Detect which cell encompasses the target text, then output its [x, y] center coordinate. 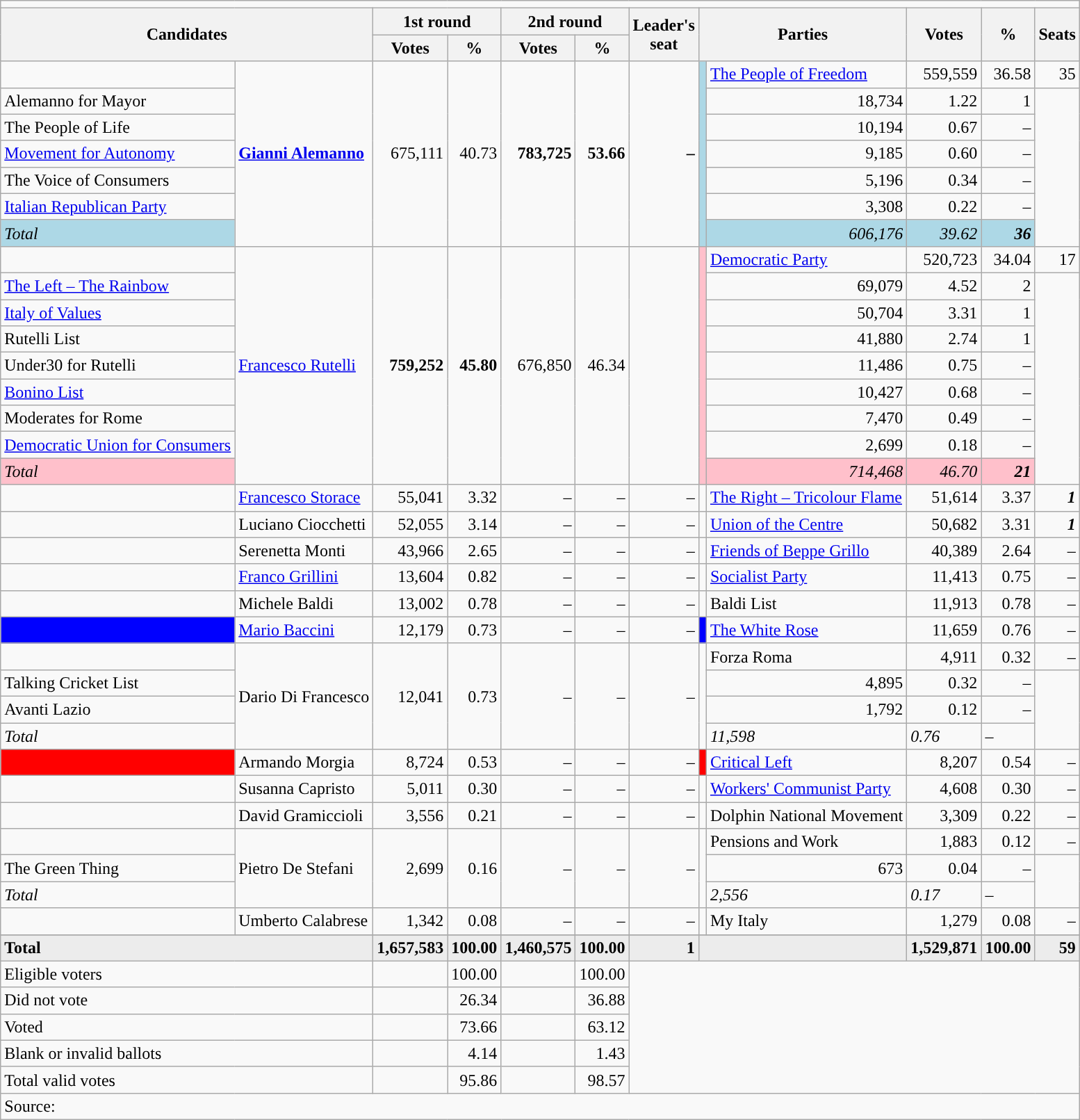
Gianni Alemanno [304, 154]
Candidates [187, 35]
4,895 [806, 683]
Rutelli List [118, 339]
3,308 [806, 206]
8,207 [944, 763]
Italy of Values [118, 312]
8,724 [410, 763]
The People of Life [118, 127]
Baldi List [806, 603]
3.32 [474, 498]
12,041 [410, 696]
73.66 [474, 1027]
Umberto Calabrese [304, 921]
69,079 [806, 286]
The Voice of Consumers [118, 180]
1,792 [806, 709]
Mario Baccini [304, 630]
0.53 [474, 763]
53.66 [602, 154]
0.04 [944, 868]
3.37 [1008, 498]
1,342 [410, 921]
The Left – The Rainbow [118, 286]
35 [1057, 74]
7,470 [806, 419]
Forza Roma [806, 656]
Total valid votes [187, 1080]
Moderates for Rome [118, 419]
Pensions and Work [806, 842]
41,880 [806, 339]
11,413 [944, 577]
Eligible voters [187, 974]
Michele Baldi [304, 603]
26.34 [474, 1000]
1,883 [944, 842]
43,966 [410, 551]
45.80 [474, 366]
52,055 [410, 524]
The Right – Tricolour Flame [806, 498]
Italian Republican Party [118, 206]
Blank or invalid ballots [187, 1053]
Dolphin National Movement [806, 815]
13,604 [410, 577]
63.12 [602, 1027]
Democratic Union for Consumers [118, 445]
3,556 [410, 815]
2,556 [806, 895]
Friends of Beppe Grillo [806, 551]
11,486 [806, 366]
3,309 [944, 815]
Serenetta Monti [304, 551]
Luciano Ciocchetti [304, 524]
Did not vote [187, 1000]
13,002 [410, 603]
18,734 [806, 101]
Source: [541, 1106]
Pietro De Stefani [304, 868]
1,529,871 [944, 948]
0.60 [944, 154]
5,196 [806, 180]
676,850 [538, 366]
Dario Di Francesco [304, 696]
11,598 [806, 736]
Francesco Rutelli [304, 366]
Bonino List [118, 392]
Alemanno for Mayor [118, 101]
1st round [437, 22]
46.70 [944, 471]
783,725 [538, 154]
46.34 [602, 366]
10,427 [806, 392]
The Green Thing [118, 868]
12,179 [410, 630]
3.14 [474, 524]
10,194 [806, 127]
50,704 [806, 312]
2.74 [944, 339]
50,682 [944, 524]
98.57 [602, 1080]
21 [1008, 471]
Union of the Centre [806, 524]
My Italy [806, 921]
2.64 [1008, 551]
David Gramiccioli [304, 815]
Voted [187, 1027]
Armando Morgia [304, 763]
Democratic Party [806, 259]
Parties [802, 35]
Leader'sseat [664, 35]
Susanna Capristo [304, 789]
0.34 [944, 180]
2 [1008, 286]
51,614 [944, 498]
4.14 [474, 1053]
4.52 [944, 286]
0.49 [944, 419]
11,659 [944, 630]
5,011 [410, 789]
17 [1057, 259]
9,185 [806, 154]
0.16 [474, 868]
0.68 [944, 392]
36.58 [1008, 74]
2nd round [565, 22]
520,723 [944, 259]
1,279 [944, 921]
39.62 [944, 233]
Talking Cricket List [118, 683]
34.04 [1008, 259]
4,911 [944, 656]
Socialist Party [806, 577]
40,389 [944, 551]
55,041 [410, 498]
0.54 [1008, 763]
4,608 [944, 789]
36.88 [602, 1000]
606,176 [806, 233]
36 [1008, 233]
1,460,575 [538, 948]
0.17 [944, 895]
0.67 [944, 127]
59 [1057, 948]
11,913 [944, 603]
714,468 [806, 471]
The People of Freedom [806, 74]
0.82 [474, 577]
2.65 [474, 551]
675,111 [410, 154]
Francesco Storace [304, 498]
Avanti Lazio [118, 709]
95.86 [474, 1080]
0.21 [474, 815]
Franco Grillini [304, 577]
0.18 [944, 445]
Under30 for Rutelli [118, 366]
Critical Left [806, 763]
1.43 [602, 1053]
Seats [1057, 35]
559,559 [944, 74]
40.73 [474, 154]
759,252 [410, 366]
1,657,583 [410, 948]
1.22 [944, 101]
Movement for Autonomy [118, 154]
673 [806, 868]
The White Rose [806, 630]
Workers' Communist Party [806, 789]
